Locate the cell with the specified text and output its (x, y) center coordinate. 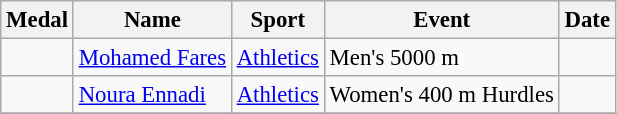
Name (152, 20)
Sport (278, 20)
Date (587, 20)
Noura Ennadi (152, 95)
Medal (38, 20)
Event (442, 20)
Women's 400 m Hurdles (442, 95)
Mohamed Fares (152, 58)
Men's 5000 m (442, 58)
